Scan for the cell matching the given text and deliver its (X, Y) coordinate at center. 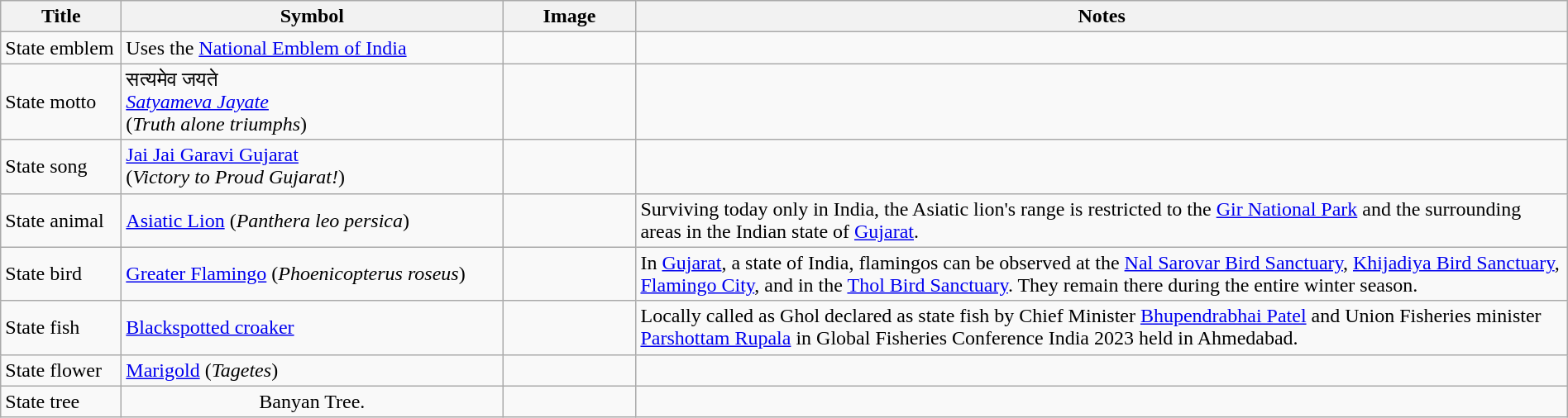
Notes (1102, 17)
Blackspotted croaker (313, 327)
Banyan Tree. (313, 401)
Title (61, 17)
State fish (61, 327)
State motto (61, 102)
State song (61, 167)
Jai Jai Garavi Gujarat (Victory to Proud Gujarat!) (313, 167)
Symbol (313, 17)
State flower (61, 370)
Marigold (Tagetes) (313, 370)
State tree (61, 401)
State bird (61, 274)
Greater Flamingo (Phoenicopterus roseus) (313, 274)
Asiatic Lion (Panthera leo persica) (313, 220)
State animal (61, 220)
State emblem (61, 48)
Uses the National Emblem of India (313, 48)
Image (569, 17)
सत्यमेव जयते Satyameva Jayate (Truth alone triumphs) (313, 102)
